Pinpoint the cell where the given text exists, returning its (X, Y) midpoint coordinate. 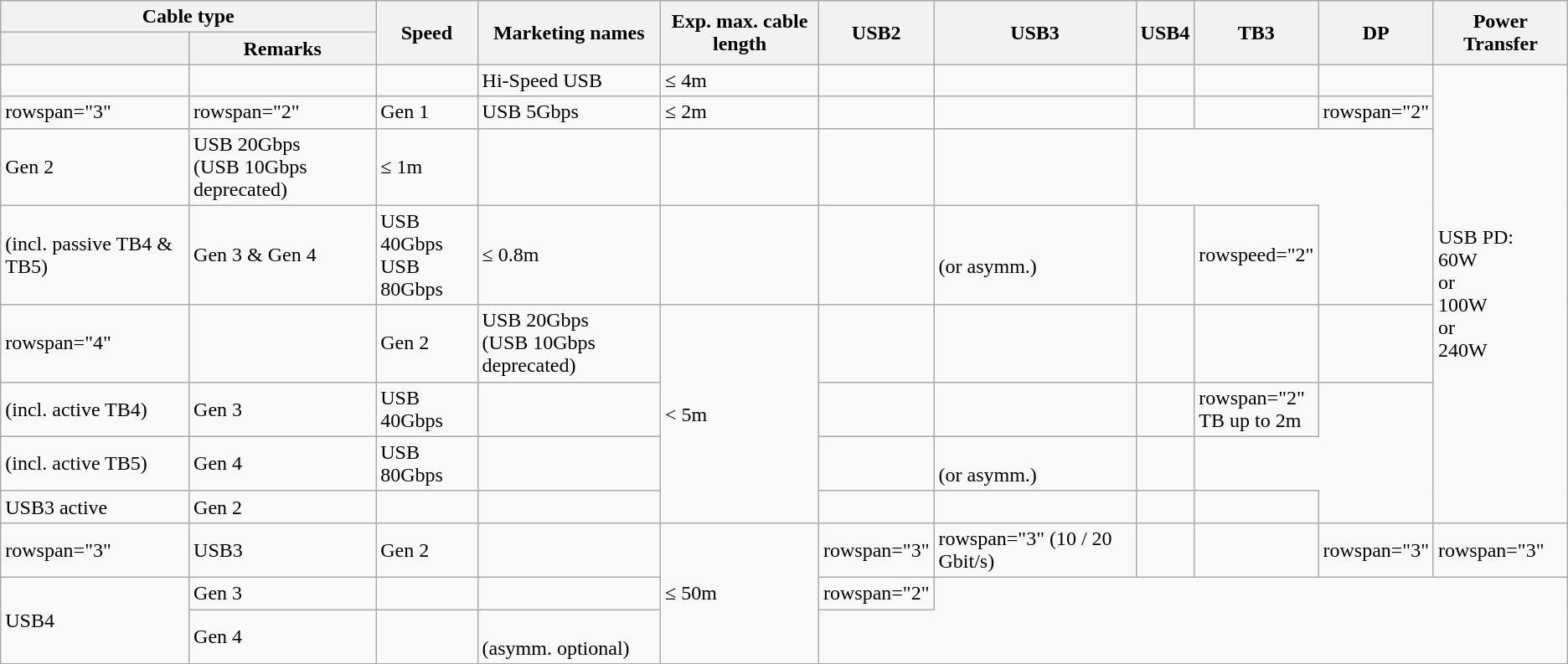
Marketing names (569, 33)
≤ 2m (739, 112)
rowspan="2" TB up to 2m (1256, 409)
< 5m (739, 414)
(incl. passive TB4 & TB5) (95, 255)
≤ 4m (739, 80)
(incl. active TB4) (95, 409)
Gen 3 & Gen 4 (283, 255)
Power Transfer (1500, 33)
≤ 50m (739, 593)
(incl. active TB5) (95, 464)
USB 80Gbps (427, 464)
USB 40GbpsUSB 80Gbps (427, 255)
Gen 1 (427, 112)
≤ 0.8m (569, 255)
USB2 (876, 33)
(asymm. optional) (569, 636)
Exp. max. cable length (739, 33)
USB 5Gbps (569, 112)
rowspan="4" (95, 343)
Remarks (283, 49)
USB PD:60Wor100Wor240W (1500, 294)
rowspan="3" (10 / 20 Gbit/s) (1035, 549)
DP (1376, 33)
Cable type (188, 17)
≤ 1m (427, 167)
USB3 active (95, 507)
USB 40Gbps (427, 409)
rowspeed="2" (1256, 255)
Speed (427, 33)
TB3 (1256, 33)
Hi-Speed USB (569, 80)
